Scan for the cell matching the given text and deliver its [X, Y] coordinate at center. 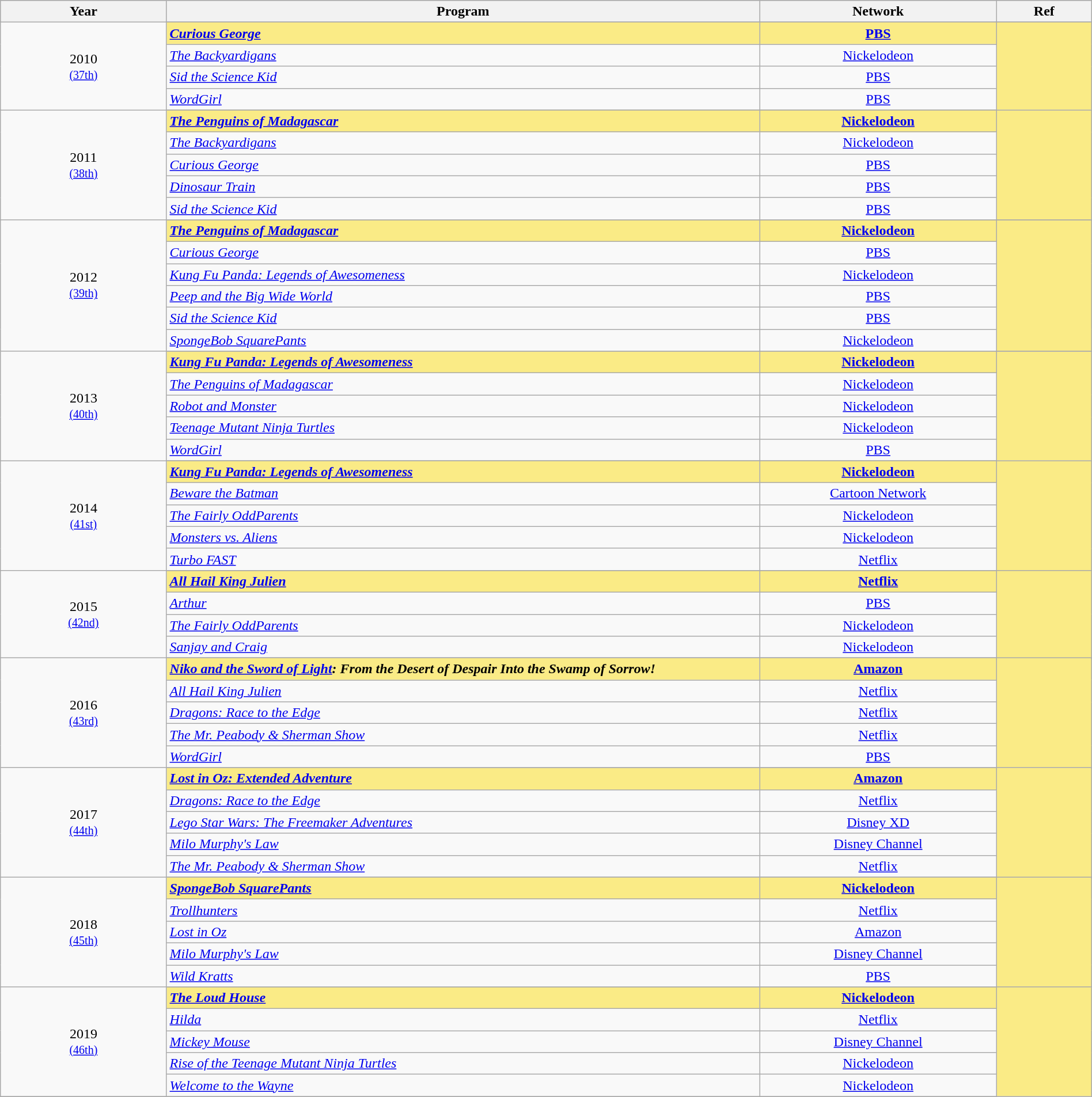
The Loud House [463, 998]
Teenage Mutant Ninja Turtles [463, 428]
2010 (37th) [84, 66]
Trollhunters [463, 910]
Network [878, 12]
Wild Kratts [463, 976]
2013 (40th) [84, 406]
Robot and Monster [463, 406]
2015 (42nd) [84, 614]
2019 (46th) [84, 1042]
Dinosaur Train [463, 187]
Lost in Oz: Extended Adventure [463, 779]
2011 (38th) [84, 165]
Sanjay and Craig [463, 647]
2016 (43rd) [84, 713]
2014 (41st) [84, 515]
Niko and the Sword of Light: From the Desert of Despair Into the Swamp of Sorrow! [463, 669]
Program [463, 12]
Welcome to the Wayne [463, 1085]
Monsters vs. Aliens [463, 537]
Cartoon Network [878, 494]
Rise of the Teenage Mutant Ninja Turtles [463, 1064]
Hilda [463, 1020]
2018 (45th) [84, 932]
Ref [1044, 12]
Lost in Oz [463, 932]
2017 (44th) [84, 822]
Peep and the Big Wide World [463, 297]
Beware the Batman [463, 494]
Disney XD [878, 822]
Arthur [463, 603]
Lego Star Wars: The Freemaker Adventures [463, 822]
Year [84, 12]
2012 (39th) [84, 285]
Turbo FAST [463, 559]
Mickey Mouse [463, 1042]
